Identify which cell holds the provided text, then report its [x, y] central coordinate. 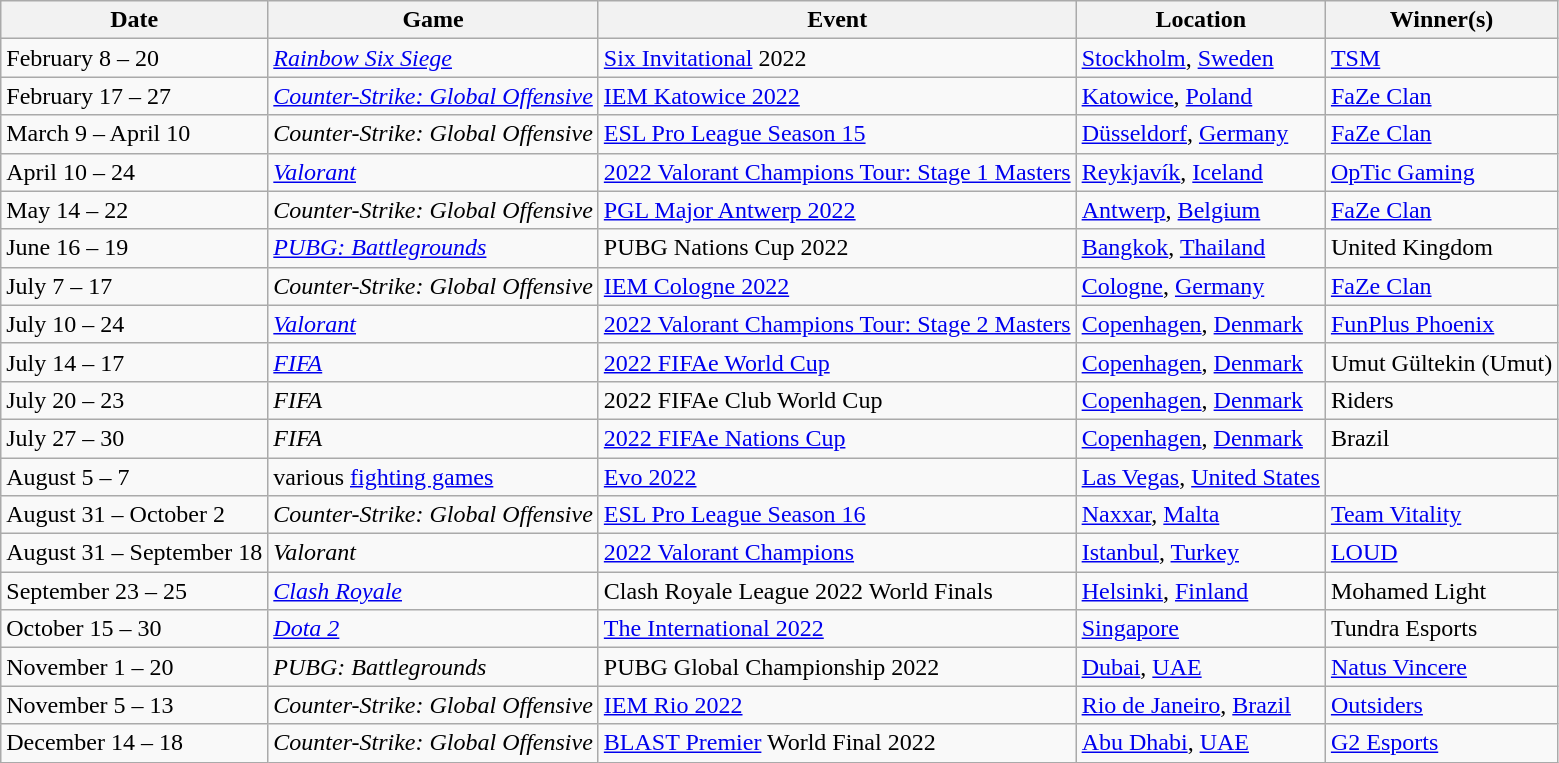
Game [434, 20]
Riders [1441, 400]
August 31 – September 18 [134, 553]
Stockholm, Sweden [1200, 58]
March 9 – April 10 [134, 134]
PGL Major Antwerp 2022 [837, 210]
December 14 – 18 [134, 743]
August 31 – October 2 [134, 515]
ESL Pro League Season 15 [837, 134]
IEM Cologne 2022 [837, 286]
Rio de Janeiro, Brazil [1200, 705]
Mohamed Light [1441, 591]
July 20 – 23 [134, 400]
Istanbul, Turkey [1200, 553]
Clash Royale League 2022 World Finals [837, 591]
IEM Katowice 2022 [837, 96]
Rainbow Six Siege [434, 58]
Natus Vincere [1441, 667]
LOUD [1441, 553]
Winner(s) [1441, 20]
2022 Valorant Champions Tour: Stage 1 Masters [837, 172]
Evo 2022 [837, 477]
June 16 – 19 [134, 248]
United Kingdom [1441, 248]
July 10 – 24 [134, 324]
Singapore [1200, 629]
2022 FIFAe World Cup [837, 362]
2022 Valorant Champions [837, 553]
July 27 – 30 [134, 438]
July 14 – 17 [134, 362]
G2 Esports [1441, 743]
Katowice, Poland [1200, 96]
October 15 – 30 [134, 629]
August 5 – 7 [134, 477]
Clash Royale [434, 591]
Event [837, 20]
November 1 – 20 [134, 667]
Six Invitational 2022 [837, 58]
ESL Pro League Season 16 [837, 515]
various fighting games [434, 477]
Naxxar, Malta [1200, 515]
November 5 – 13 [134, 705]
July 7 – 17 [134, 286]
OpTic Gaming [1441, 172]
Reykjavík, Iceland [1200, 172]
Umut Gültekin (Umut) [1441, 362]
2022 FIFAe Club World Cup [837, 400]
Dubai, UAE [1200, 667]
February 17 – 27 [134, 96]
TSM [1441, 58]
PUBG Global Championship 2022 [837, 667]
Abu Dhabi, UAE [1200, 743]
BLAST Premier World Final 2022 [837, 743]
September 23 – 25 [134, 591]
2022 FIFAe Nations Cup [837, 438]
PUBG Nations Cup 2022 [837, 248]
Las Vegas, United States [1200, 477]
2022 Valorant Champions Tour: Stage 2 Masters [837, 324]
February 8 – 20 [134, 58]
Dota 2 [434, 629]
Team Vitality [1441, 515]
Düsseldorf, Germany [1200, 134]
IEM Rio 2022 [837, 705]
Outsiders [1441, 705]
Date [134, 20]
Location [1200, 20]
Brazil [1441, 438]
Helsinki, Finland [1200, 591]
May 14 – 22 [134, 210]
Cologne, Germany [1200, 286]
Antwerp, Belgium [1200, 210]
April 10 – 24 [134, 172]
Bangkok, Thailand [1200, 248]
FunPlus Phoenix [1441, 324]
Tundra Esports [1441, 629]
The International 2022 [837, 629]
